Capture the cell that displays the provided text and extract its [X, Y] central coordinate. 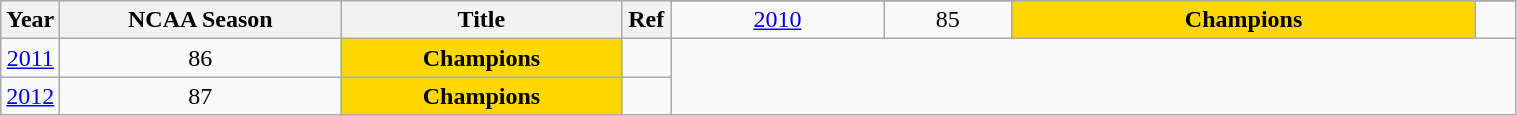
85 [948, 20]
2010 [777, 20]
87 [200, 96]
2012 [30, 96]
NCAA Season [200, 20]
86 [200, 58]
Ref [646, 20]
2011 [30, 58]
Year [30, 20]
Title [482, 20]
